Provide the (X, Y) coordinate of the cell's center where the given text is located.  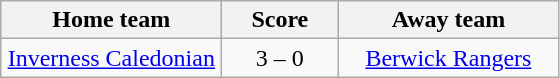
Inverness Caledonian (112, 58)
Away team (448, 20)
Home team (112, 20)
Berwick Rangers (448, 58)
3 – 0 (280, 58)
Score (280, 20)
